Extract the [X, Y] coordinate from the center of the cell holding the provided text.  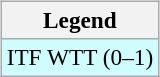
Legend [80, 20]
ITF WTT (0–1) [80, 57]
